Pinpoint the cell where the given text exists, returning its [X, Y] midpoint coordinate. 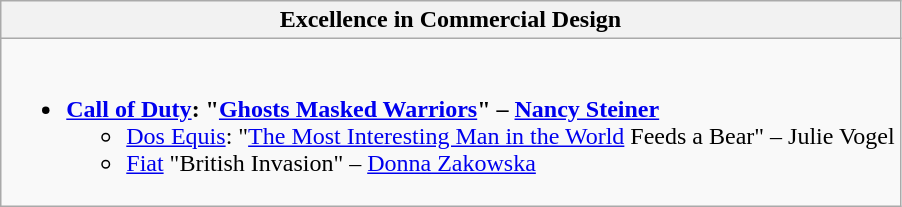
Excellence in Commercial Design [450, 20]
